Locate the cell with the specified text and output its (x, y) center coordinate. 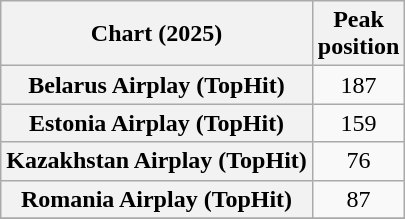
Chart (2025) (157, 34)
Kazakhstan Airplay (TopHit) (157, 161)
Belarus Airplay (TopHit) (157, 85)
187 (358, 85)
Romania Airplay (TopHit) (157, 199)
87 (358, 199)
Peakposition (358, 34)
159 (358, 123)
76 (358, 161)
Estonia Airplay (TopHit) (157, 123)
